Extract the [X, Y] coordinate from the center of the cell holding the provided text.  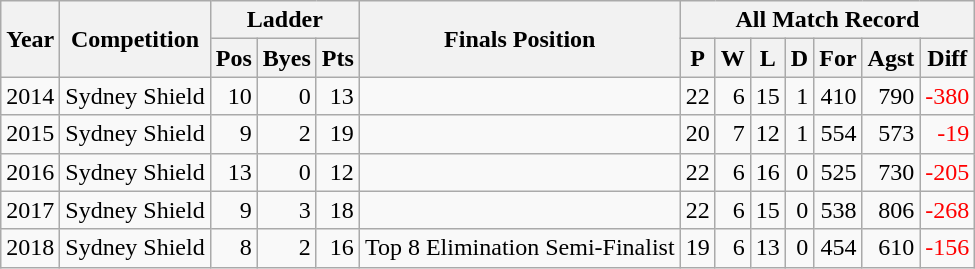
7 [732, 134]
10 [234, 96]
-268 [948, 210]
538 [838, 210]
610 [891, 248]
730 [891, 172]
All Match Record [828, 20]
2016 [30, 172]
2017 [30, 210]
Year [30, 39]
410 [838, 96]
Byes [286, 58]
573 [891, 134]
Pos [234, 58]
2015 [30, 134]
-19 [948, 134]
L [768, 58]
Agst [891, 58]
-380 [948, 96]
-205 [948, 172]
Diff [948, 58]
D [799, 58]
Pts [338, 58]
20 [698, 134]
2018 [30, 248]
8 [234, 248]
18 [338, 210]
790 [891, 96]
Finals Position [520, 39]
554 [838, 134]
3 [286, 210]
W [732, 58]
525 [838, 172]
454 [838, 248]
For [838, 58]
Ladder [284, 20]
-156 [948, 248]
Competition [135, 39]
806 [891, 210]
P [698, 58]
2014 [30, 96]
Top 8 Elimination Semi-Finalist [520, 248]
